From the cell containing the given text, extract its center point as (X, Y) coordinate. 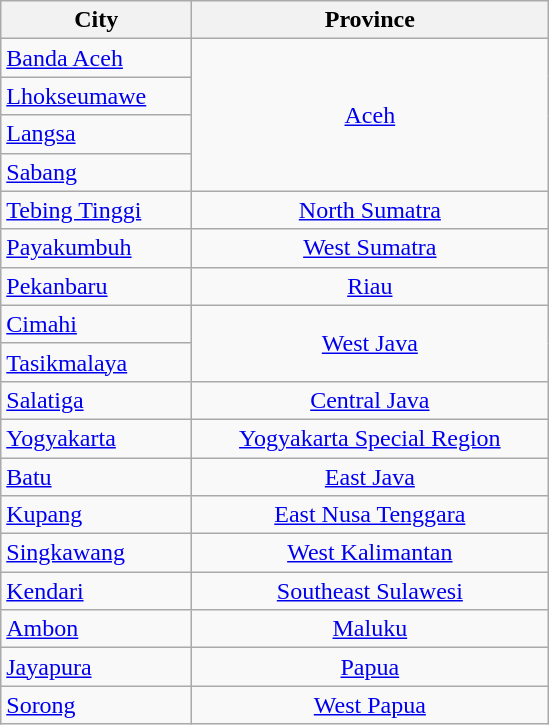
Sabang (96, 172)
Pekanbaru (96, 286)
Singkawang (96, 553)
Kendari (96, 591)
Jayapura (96, 667)
Salatiga (96, 400)
West Papua (370, 705)
East Java (370, 477)
Ambon (96, 629)
Langsa (96, 134)
City (96, 20)
Banda Aceh (96, 58)
West Java (370, 343)
Maluku (370, 629)
Sorong (96, 705)
Payakumbuh (96, 248)
Papua (370, 667)
Batu (96, 477)
West Sumatra (370, 248)
Cimahi (96, 324)
Aceh (370, 115)
Kupang (96, 515)
North Sumatra (370, 210)
Riau (370, 286)
Tebing Tinggi (96, 210)
Yogyakarta Special Region (370, 438)
Yogyakarta (96, 438)
West Kalimantan (370, 553)
Tasikmalaya (96, 362)
Central Java (370, 400)
East Nusa Tenggara (370, 515)
Province (370, 20)
Southeast Sulawesi (370, 591)
Lhokseumawe (96, 96)
